Search for the cell housing the specified text and yield its (x, y) center coordinate. 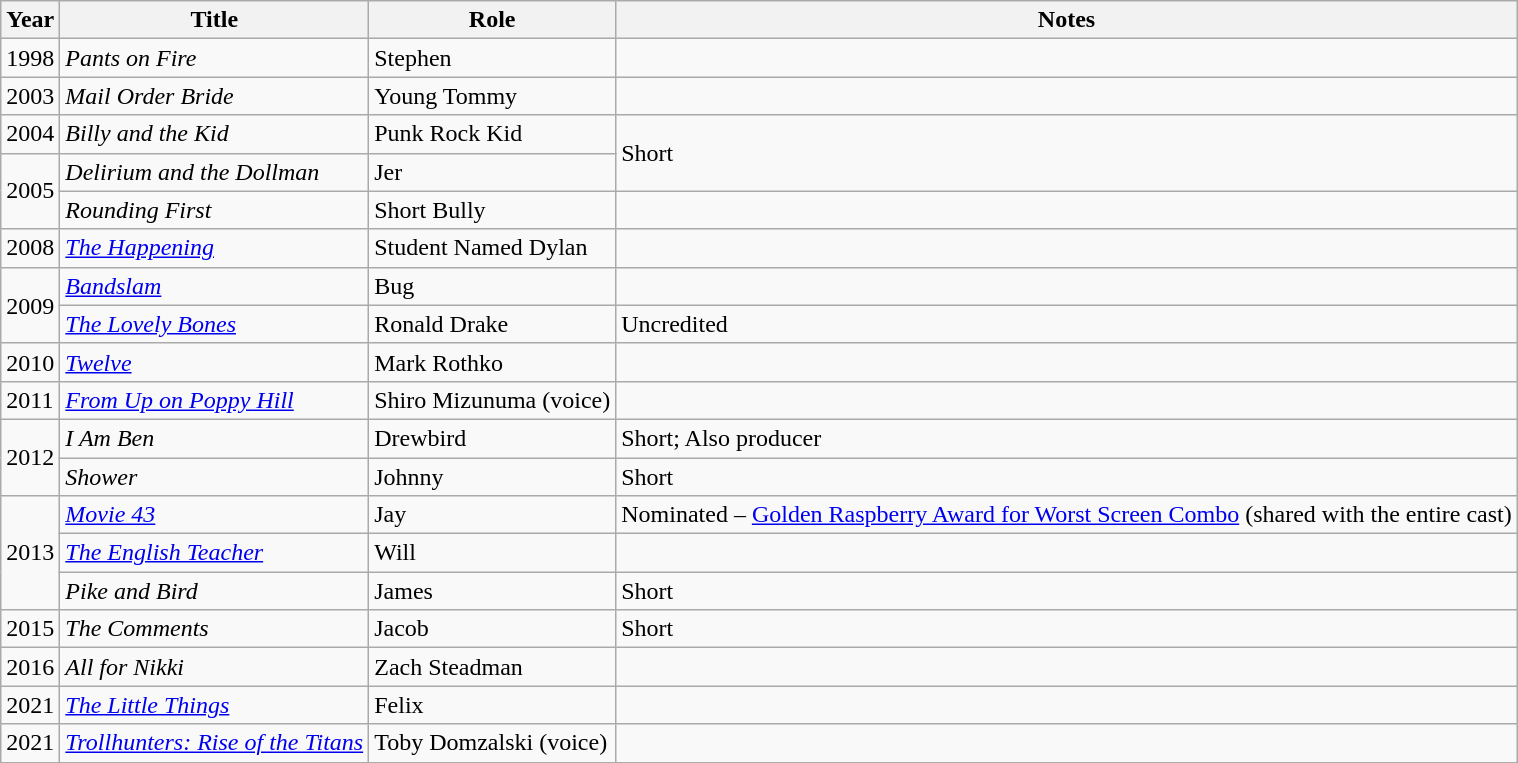
Jay (492, 515)
Jacob (492, 629)
The Little Things (214, 705)
Drewbird (492, 438)
Jer (492, 172)
2013 (30, 553)
Student Named Dylan (492, 248)
Mail Order Bride (214, 96)
Title (214, 20)
2004 (30, 134)
2012 (30, 457)
Uncredited (1067, 324)
Bandslam (214, 286)
James (492, 591)
Punk Rock Kid (492, 134)
2015 (30, 629)
Nominated – Golden Raspberry Award for Worst Screen Combo (shared with the entire cast) (1067, 515)
2009 (30, 305)
Zach Steadman (492, 667)
From Up on Poppy Hill (214, 400)
Role (492, 20)
2005 (30, 191)
Billy and the Kid (214, 134)
2008 (30, 248)
Year (30, 20)
Notes (1067, 20)
I Am Ben (214, 438)
Johnny (492, 477)
Shiro Mizunuma (voice) (492, 400)
2010 (30, 362)
Stephen (492, 58)
Shower (214, 477)
Delirium and the Dollman (214, 172)
Pants on Fire (214, 58)
2011 (30, 400)
Ronald Drake (492, 324)
2016 (30, 667)
Trollhunters: Rise of the Titans (214, 743)
The Lovely Bones (214, 324)
Pike and Bird (214, 591)
Rounding First (214, 210)
Movie 43 (214, 515)
Short; Also producer (1067, 438)
Will (492, 553)
All for Nikki (214, 667)
Toby Domzalski (voice) (492, 743)
Twelve (214, 362)
The English Teacher (214, 553)
Young Tommy (492, 96)
Bug (492, 286)
The Comments (214, 629)
1998 (30, 58)
Mark Rothko (492, 362)
2003 (30, 96)
Felix (492, 705)
Short Bully (492, 210)
The Happening (214, 248)
